Scan for the cell matching the given text and deliver its (X, Y) coordinate at center. 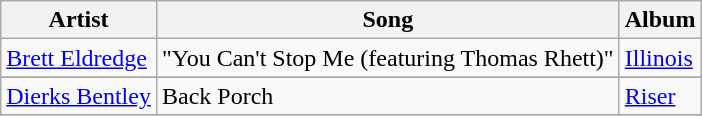
Album (660, 20)
"You Can't Stop Me (featuring Thomas Rhett)" (388, 58)
Illinois (660, 58)
Back Porch (388, 96)
Riser (660, 96)
Brett Eldredge (79, 58)
Dierks Bentley (79, 96)
Artist (79, 20)
Song (388, 20)
